Search for the cell housing the specified text and yield its [X, Y] center coordinate. 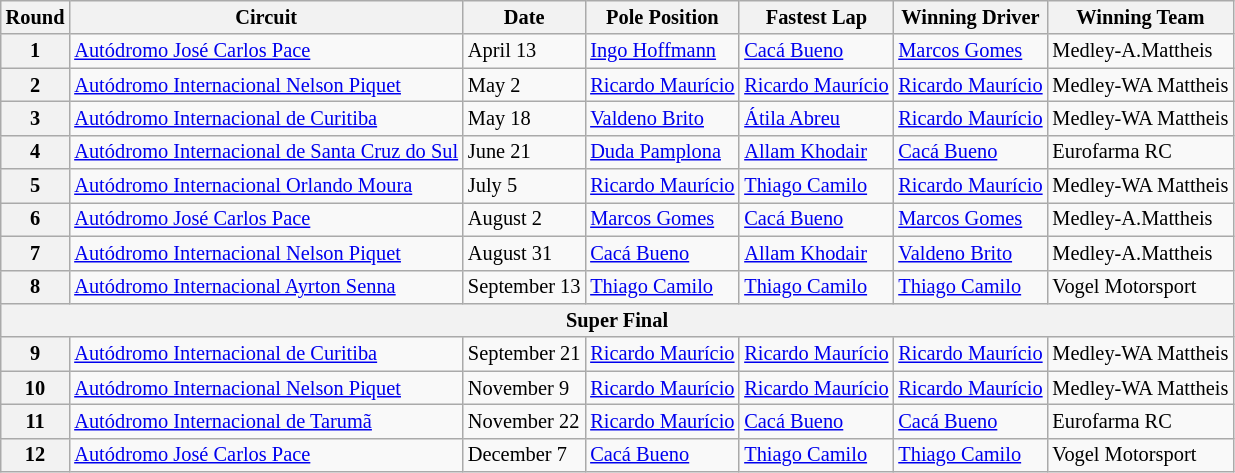
Autódromo Internacional de Santa Cruz do Sul [266, 152]
Autódromo Internacional de Tarumã [266, 421]
10 [36, 388]
August 31 [524, 253]
2 [36, 85]
May 18 [524, 118]
12 [36, 455]
8 [36, 287]
Super Final [618, 320]
9 [36, 354]
11 [36, 421]
Átila Abreu [816, 118]
Autódromo Internacional Orlando Moura [266, 186]
Winning Driver [970, 17]
June 21 [524, 152]
Winning Team [1140, 17]
3 [36, 118]
Ingo Hoffmann [662, 51]
1 [36, 51]
Date [524, 17]
July 5 [524, 186]
Pole Position [662, 17]
Autódromo Internacional Ayrton Senna [266, 287]
November 22 [524, 421]
Round [36, 17]
September 21 [524, 354]
6 [36, 219]
Duda Pamplona [662, 152]
April 13 [524, 51]
4 [36, 152]
May 2 [524, 85]
September 13 [524, 287]
7 [36, 253]
5 [36, 186]
Circuit [266, 17]
Fastest Lap [816, 17]
August 2 [524, 219]
December 7 [524, 455]
November 9 [524, 388]
